Search for the cell housing the specified text and yield its (X, Y) center coordinate. 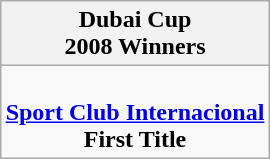
Dubai Cup2008 Winners (135, 34)
Sport Club InternacionalFirst Title (135, 112)
